Locate the cell with the specified text and output its [x, y] center coordinate. 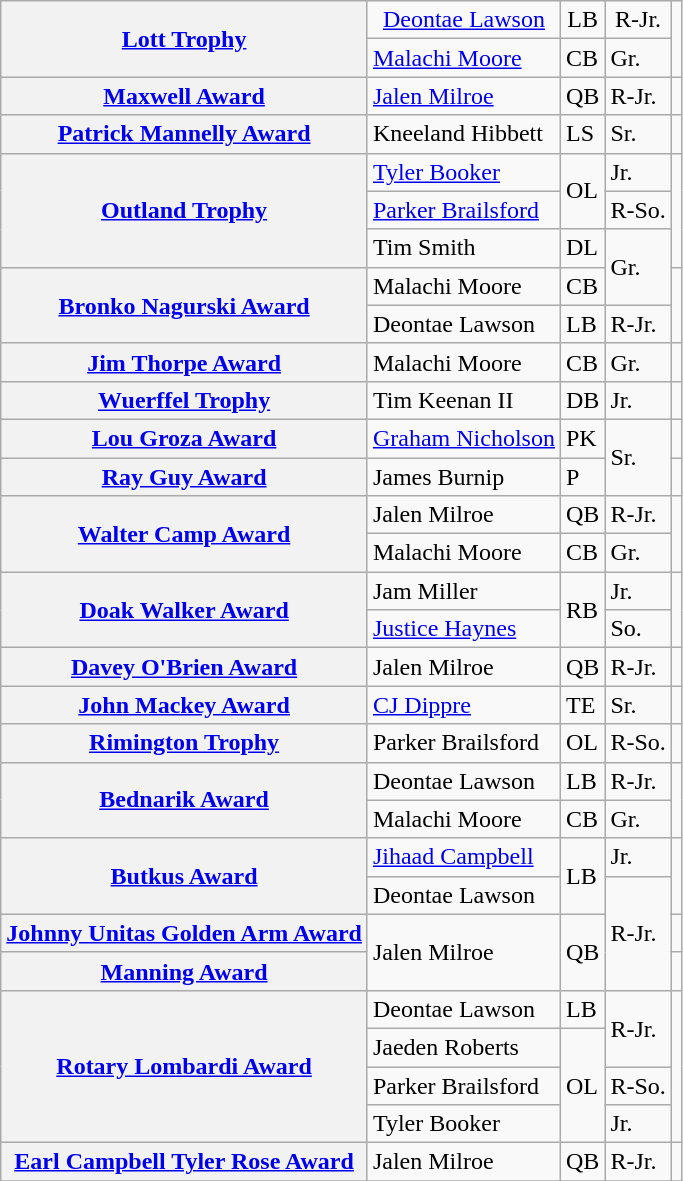
Earl Campbell Tyler Rose Award [184, 1162]
CJ Dippre [464, 705]
Davey O'Brien Award [184, 667]
Rotary Lombardi Award [184, 1066]
P [582, 477]
Tim Smith [464, 248]
PK [582, 438]
Butkus Award [184, 876]
Manning Award [184, 971]
Jaeden Roberts [464, 1047]
Outland Trophy [184, 210]
Bednarik Award [184, 800]
DL [582, 248]
John Mackey Award [184, 705]
Jim Thorpe Award [184, 362]
Maxwell Award [184, 96]
Doak Walker Award [184, 610]
RB [582, 610]
Ray Guy Award [184, 477]
Graham Nicholson [464, 438]
Wuerffel Trophy [184, 400]
Tim Keenan II [464, 400]
Rimington Trophy [184, 743]
TE [582, 705]
Jihaad Campbell [464, 857]
Kneeland Hibbett [464, 134]
Lou Groza Award [184, 438]
Bronko Nagurski Award [184, 305]
Lott Trophy [184, 39]
Patrick Mannelly Award [184, 134]
So. [638, 629]
DB [582, 400]
Johnny Unitas Golden Arm Award [184, 933]
James Burnip [464, 477]
Justice Haynes [464, 629]
Jam Miller [464, 591]
Walter Camp Award [184, 534]
LS [582, 134]
